Scan for the cell matching the given text and deliver its (X, Y) coordinate at center. 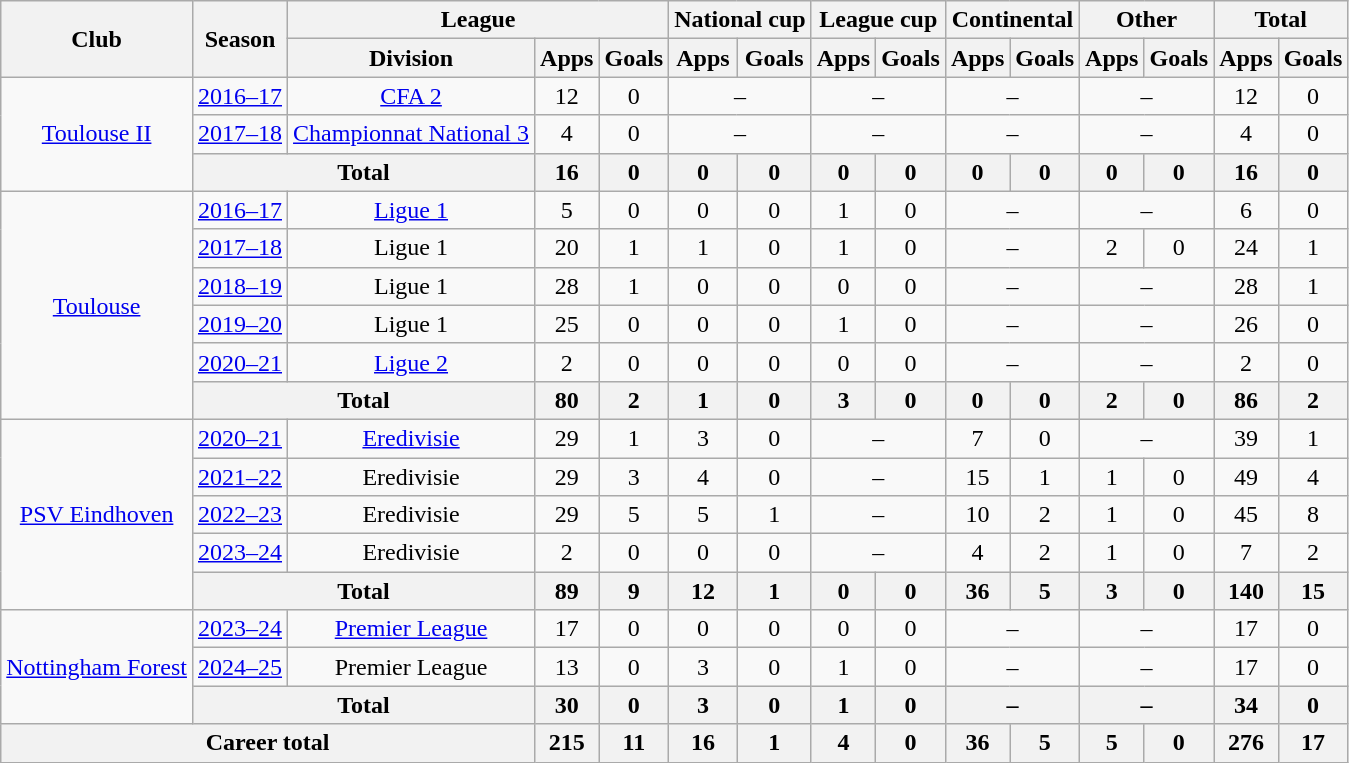
Toulouse (97, 305)
10 (977, 515)
CFA 2 (412, 96)
2018–19 (240, 286)
League (478, 20)
6 (1246, 210)
25 (567, 324)
8 (1313, 515)
2019–20 (240, 324)
11 (634, 743)
34 (1246, 705)
276 (1246, 743)
215 (567, 743)
140 (1246, 591)
89 (567, 591)
45 (1246, 515)
20 (567, 248)
13 (567, 667)
League cup (878, 20)
Nottingham Forest (97, 667)
39 (1246, 438)
Toulouse II (97, 134)
Division (412, 58)
2022–23 (240, 515)
2021–22 (240, 477)
49 (1246, 477)
Continental (1012, 20)
24 (1246, 248)
National cup (740, 20)
PSV Eindhoven (97, 514)
Career total (268, 743)
2024–25 (240, 667)
80 (567, 400)
Ligue 2 (412, 362)
9 (634, 591)
Other (1147, 20)
Club (97, 39)
Season (240, 39)
86 (1246, 400)
Championnat National 3 (412, 134)
26 (1246, 324)
30 (567, 705)
